Identify which cell holds the provided text, then report its [X, Y] central coordinate. 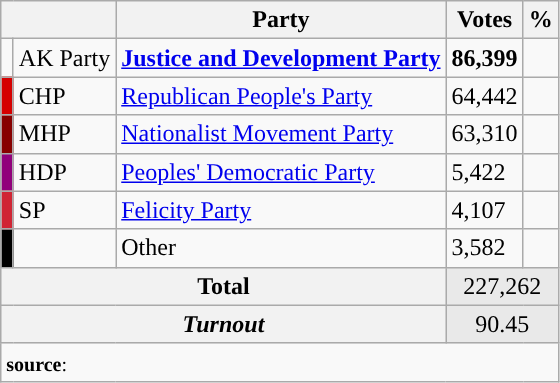
227,262 [502, 286]
90.45 [502, 324]
Peoples' Democratic Party [281, 172]
86,399 [484, 58]
HDP [64, 172]
Felicity Party [281, 210]
Republican People's Party [281, 96]
% [540, 20]
4,107 [484, 210]
MHP [64, 134]
Nationalist Movement Party [281, 134]
3,582 [484, 248]
source: [280, 362]
Votes [484, 20]
Total [224, 286]
Other [281, 248]
SP [64, 210]
Justice and Development Party [281, 58]
Party [281, 20]
64,442 [484, 96]
63,310 [484, 134]
Turnout [224, 324]
AK Party [64, 58]
CHP [64, 96]
5,422 [484, 172]
